Scan for the cell matching the given text and deliver its [x, y] coordinate at center. 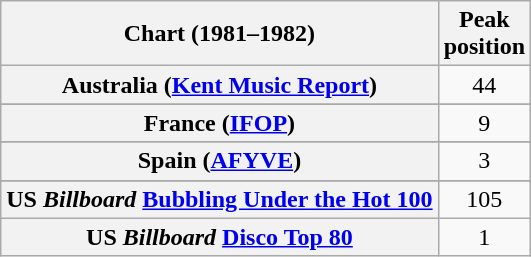
France (IFOP) [220, 123]
105 [484, 199]
US Billboard Disco Top 80 [220, 237]
US Billboard Bubbling Under the Hot 100 [220, 199]
9 [484, 123]
Spain (AFYVE) [220, 161]
Peakposition [484, 34]
Australia (Kent Music Report) [220, 85]
Chart (1981–1982) [220, 34]
44 [484, 85]
1 [484, 237]
3 [484, 161]
